For the text-containing cell, return its midpoint in [X, Y] coordinate format. 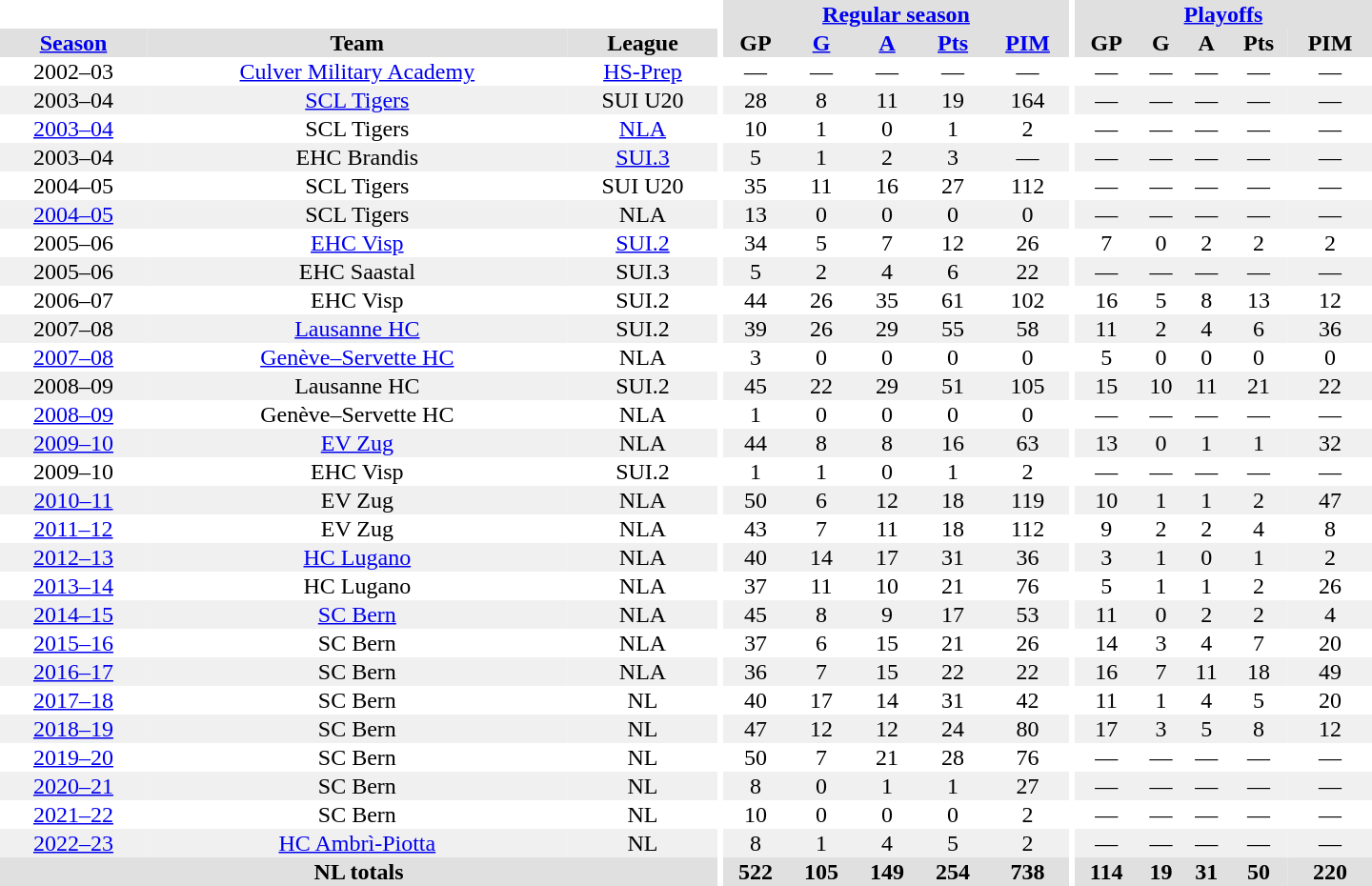
220 [1330, 872]
119 [1028, 500]
League [643, 43]
522 [757, 872]
2010–11 [73, 500]
55 [953, 329]
2011–12 [73, 529]
164 [1028, 100]
738 [1028, 872]
2020–21 [73, 786]
114 [1107, 872]
102 [1028, 300]
HS-Prep [643, 71]
43 [757, 529]
Regular season [897, 14]
51 [953, 386]
34 [757, 243]
80 [1028, 729]
2018–19 [73, 729]
39 [757, 329]
2019–20 [73, 757]
2017–18 [73, 700]
53 [1028, 614]
42 [1028, 700]
2006–07 [73, 300]
Team [357, 43]
2014–15 [73, 614]
EHC Saastal [357, 272]
49 [1330, 672]
EHC Brandis [357, 157]
63 [1028, 443]
2012–13 [73, 557]
254 [953, 872]
61 [953, 300]
HC Ambrì-Piotta [357, 843]
149 [888, 872]
NL totals [358, 872]
2002–03 [73, 71]
2013–14 [73, 586]
Playoffs [1223, 14]
2015–16 [73, 643]
2022–23 [73, 843]
2016–17 [73, 672]
32 [1330, 443]
Culver Military Academy [357, 71]
58 [1028, 329]
24 [953, 729]
Season [73, 43]
2021–22 [73, 815]
